Extract the (X, Y) coordinate from the center of the cell holding the provided text.  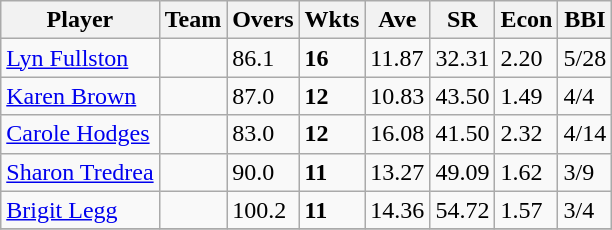
4/14 (585, 134)
90.0 (263, 172)
Sharon Tredrea (80, 172)
Karen Brown (80, 96)
54.72 (462, 210)
1.49 (526, 96)
4/4 (585, 96)
Econ (526, 20)
14.36 (398, 210)
Lyn Fullston (80, 58)
11.87 (398, 58)
49.09 (462, 172)
83.0 (263, 134)
BBI (585, 20)
16.08 (398, 134)
32.31 (462, 58)
SR (462, 20)
Team (193, 20)
100.2 (263, 210)
2.32 (526, 134)
87.0 (263, 96)
Carole Hodges (80, 134)
41.50 (462, 134)
16 (332, 58)
10.83 (398, 96)
1.62 (526, 172)
2.20 (526, 58)
3/9 (585, 172)
Overs (263, 20)
Wkts (332, 20)
Ave (398, 20)
Brigit Legg (80, 210)
5/28 (585, 58)
86.1 (263, 58)
43.50 (462, 96)
1.57 (526, 210)
3/4 (585, 210)
Player (80, 20)
13.27 (398, 172)
